From the cell containing the given text, extract its center point as [x, y] coordinate. 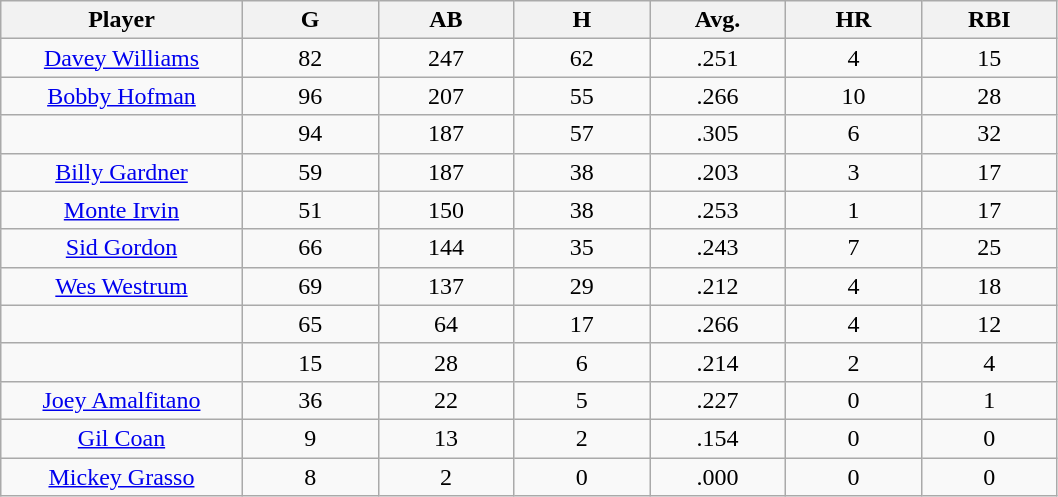
12 [989, 324]
Billy Gardner [122, 172]
18 [989, 286]
59 [310, 172]
.251 [718, 58]
25 [989, 248]
Monte Irvin [122, 210]
.305 [718, 134]
66 [310, 248]
65 [310, 324]
22 [446, 400]
Player [122, 20]
Bobby Hofman [122, 96]
64 [446, 324]
.154 [718, 438]
150 [446, 210]
7 [854, 248]
.253 [718, 210]
82 [310, 58]
51 [310, 210]
Davey Williams [122, 58]
55 [582, 96]
.214 [718, 362]
69 [310, 286]
247 [446, 58]
Mickey Grasso [122, 477]
62 [582, 58]
.000 [718, 477]
9 [310, 438]
36 [310, 400]
.243 [718, 248]
Avg. [718, 20]
G [310, 20]
.203 [718, 172]
10 [854, 96]
Sid Gordon [122, 248]
5 [582, 400]
137 [446, 286]
RBI [989, 20]
32 [989, 134]
.227 [718, 400]
Wes Westrum [122, 286]
Gil Coan [122, 438]
8 [310, 477]
96 [310, 96]
29 [582, 286]
3 [854, 172]
207 [446, 96]
.212 [718, 286]
H [582, 20]
144 [446, 248]
35 [582, 248]
HR [854, 20]
57 [582, 134]
AB [446, 20]
Joey Amalfitano [122, 400]
94 [310, 134]
13 [446, 438]
